Extract the [X, Y] coordinate from the center of the cell holding the provided text.  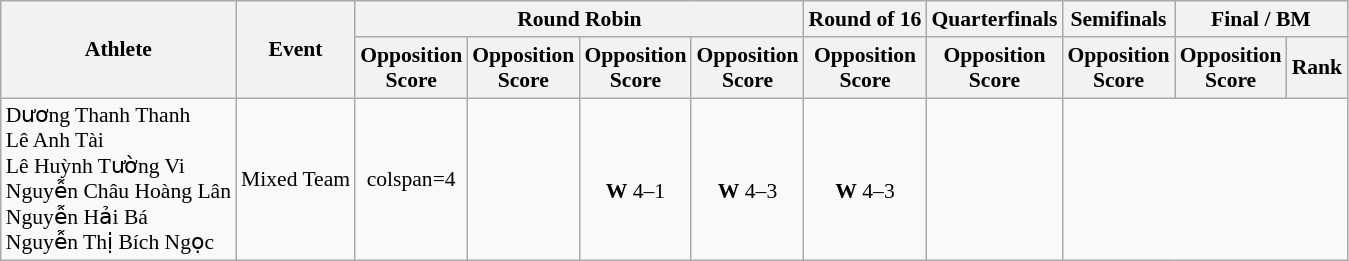
Dương Thanh ThanhLê Anh TàiLê Huỳnh Tường ViNguyễn Châu Hoàng LânNguyễn Hải BáNguyễn Thị Bích Ngọc [118, 180]
colspan=4 [411, 180]
Mixed Team [296, 180]
Event [296, 50]
Round of 16 [866, 19]
Quarterfinals [994, 19]
Round Robin [579, 19]
Semifinals [1118, 19]
Final / BM [1262, 19]
Rank [1318, 68]
W 4–1 [635, 180]
Athlete [118, 50]
